Extract the (x, y) coordinate from the center of the cell holding the provided text.  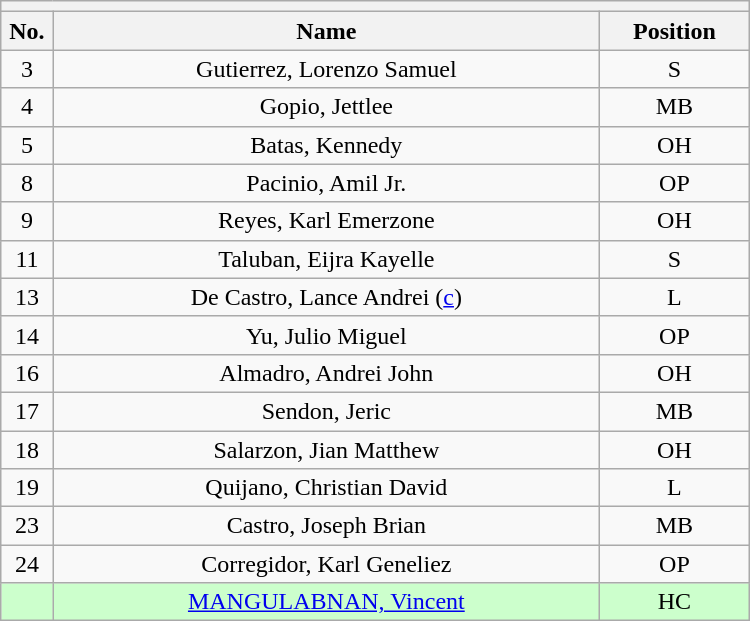
Gopio, Jettlee (326, 107)
8 (27, 183)
HC (675, 602)
3 (27, 69)
De Castro, Lance Andrei (c) (326, 297)
18 (27, 449)
4 (27, 107)
17 (27, 411)
Position (675, 31)
Name (326, 31)
MANGULABNAN, Vincent (326, 602)
16 (27, 373)
13 (27, 297)
Castro, Joseph Brian (326, 526)
Taluban, Eijra Kayelle (326, 259)
11 (27, 259)
9 (27, 221)
Quijano, Christian David (326, 488)
23 (27, 526)
Sendon, Jeric (326, 411)
Corregidor, Karl Geneliez (326, 564)
5 (27, 145)
Gutierrez, Lorenzo Samuel (326, 69)
24 (27, 564)
Batas, Kennedy (326, 145)
14 (27, 335)
Almadro, Andrei John (326, 373)
No. (27, 31)
Pacinio, Amil Jr. (326, 183)
Salarzon, Jian Matthew (326, 449)
Reyes, Karl Emerzone (326, 221)
19 (27, 488)
Yu, Julio Miguel (326, 335)
